Extract the [x, y] coordinate from the center of the cell holding the provided text.  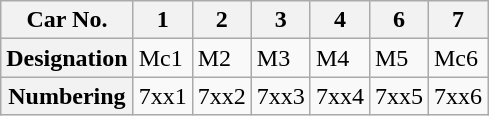
Mc1 [162, 58]
7xx6 [458, 96]
3 [280, 20]
Designation [67, 58]
6 [398, 20]
7xx2 [222, 96]
7xx4 [340, 96]
7xx3 [280, 96]
M4 [340, 58]
M3 [280, 58]
1 [162, 20]
M2 [222, 58]
7 [458, 20]
7xx5 [398, 96]
Car No. [67, 20]
M5 [398, 58]
4 [340, 20]
Numbering [67, 96]
2 [222, 20]
7xx1 [162, 96]
Mc6 [458, 58]
